Return the (x, y) coordinate for the center point of the cell that contains the specified text.  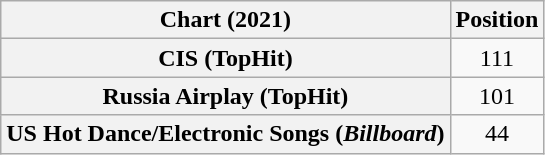
CIS (TopHit) (226, 58)
111 (497, 58)
Position (497, 20)
101 (497, 96)
44 (497, 134)
US Hot Dance/Electronic Songs (Billboard) (226, 134)
Russia Airplay (TopHit) (226, 96)
Chart (2021) (226, 20)
